Return [x, y] of the center of cell containing provided text 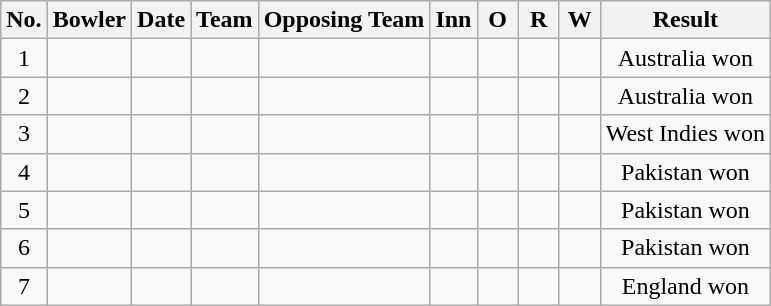
England won [685, 286]
Date [162, 20]
R [538, 20]
1 [24, 58]
5 [24, 210]
West Indies won [685, 134]
Inn [454, 20]
No. [24, 20]
7 [24, 286]
W [580, 20]
O [498, 20]
6 [24, 248]
2 [24, 96]
Bowler [89, 20]
Team [225, 20]
4 [24, 172]
Opposing Team [344, 20]
3 [24, 134]
Result [685, 20]
